Locate the cell with the specified text and output its [x, y] center coordinate. 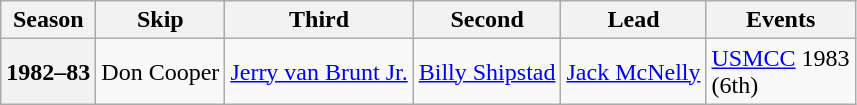
Events [780, 20]
Skip [160, 20]
Second [487, 20]
Season [48, 20]
Billy Shipstad [487, 72]
USMCC 1983 (6th) [780, 72]
Lead [634, 20]
Jack McNelly [634, 72]
1982–83 [48, 72]
Jerry van Brunt Jr. [319, 72]
Third [319, 20]
Don Cooper [160, 72]
